Locate the cell with the specified text and output its [X, Y] center coordinate. 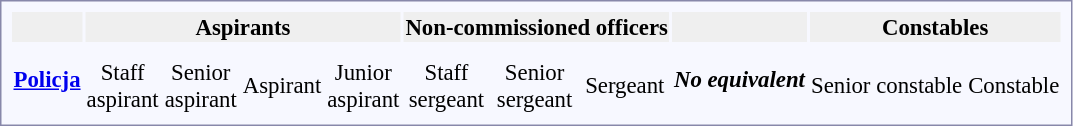
Junioraspirant [364, 86]
Staffsergeant [446, 86]
Staffaspirant [122, 86]
No equivalent [739, 80]
Aspirant [282, 86]
Constables [934, 27]
Non-commissioned officers [537, 27]
Seniorsergeant [534, 86]
Senioraspirant [200, 86]
Policja [47, 80]
Senior constable [886, 86]
Constable [1014, 86]
Aspirants [243, 27]
Sergeant [624, 86]
